Search for the cell housing the specified text and yield its (x, y) center coordinate. 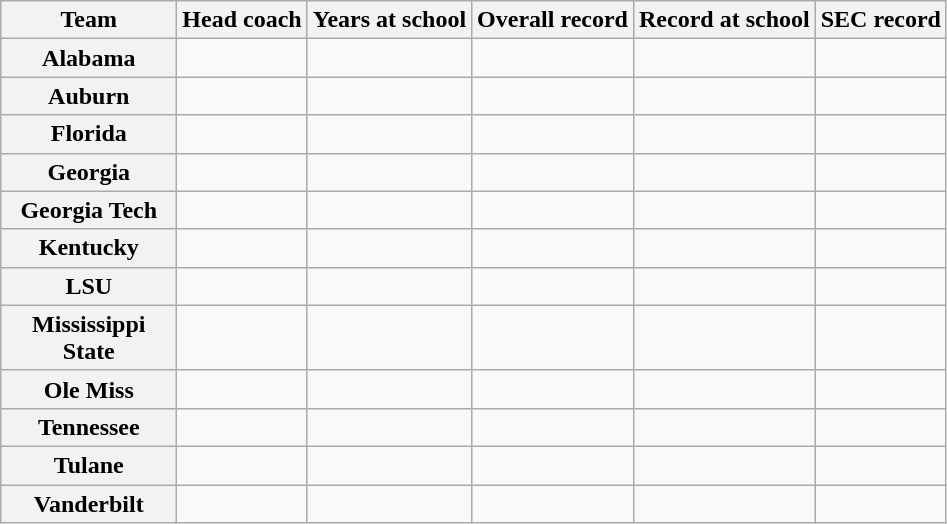
LSU (89, 286)
Ole Miss (89, 389)
Alabama (89, 58)
Tulane (89, 465)
Tennessee (89, 427)
SEC record (880, 20)
Georgia Tech (89, 210)
Overall record (553, 20)
Record at school (724, 20)
Head coach (242, 20)
Georgia (89, 172)
Team (89, 20)
Mississippi State (89, 338)
Florida (89, 134)
Auburn (89, 96)
Years at school (389, 20)
Vanderbilt (89, 503)
Kentucky (89, 248)
